Output the [x, y] coordinate of the center of the cell containing the given text.  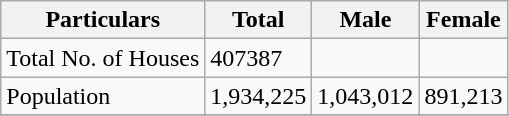
Total No. of Houses [103, 58]
891,213 [464, 96]
Population [103, 96]
1,043,012 [366, 96]
Female [464, 20]
Particulars [103, 20]
Total [258, 20]
407387 [258, 58]
Male [366, 20]
1,934,225 [258, 96]
